Return the (x, y) coordinate for the center point of the cell that contains the specified text.  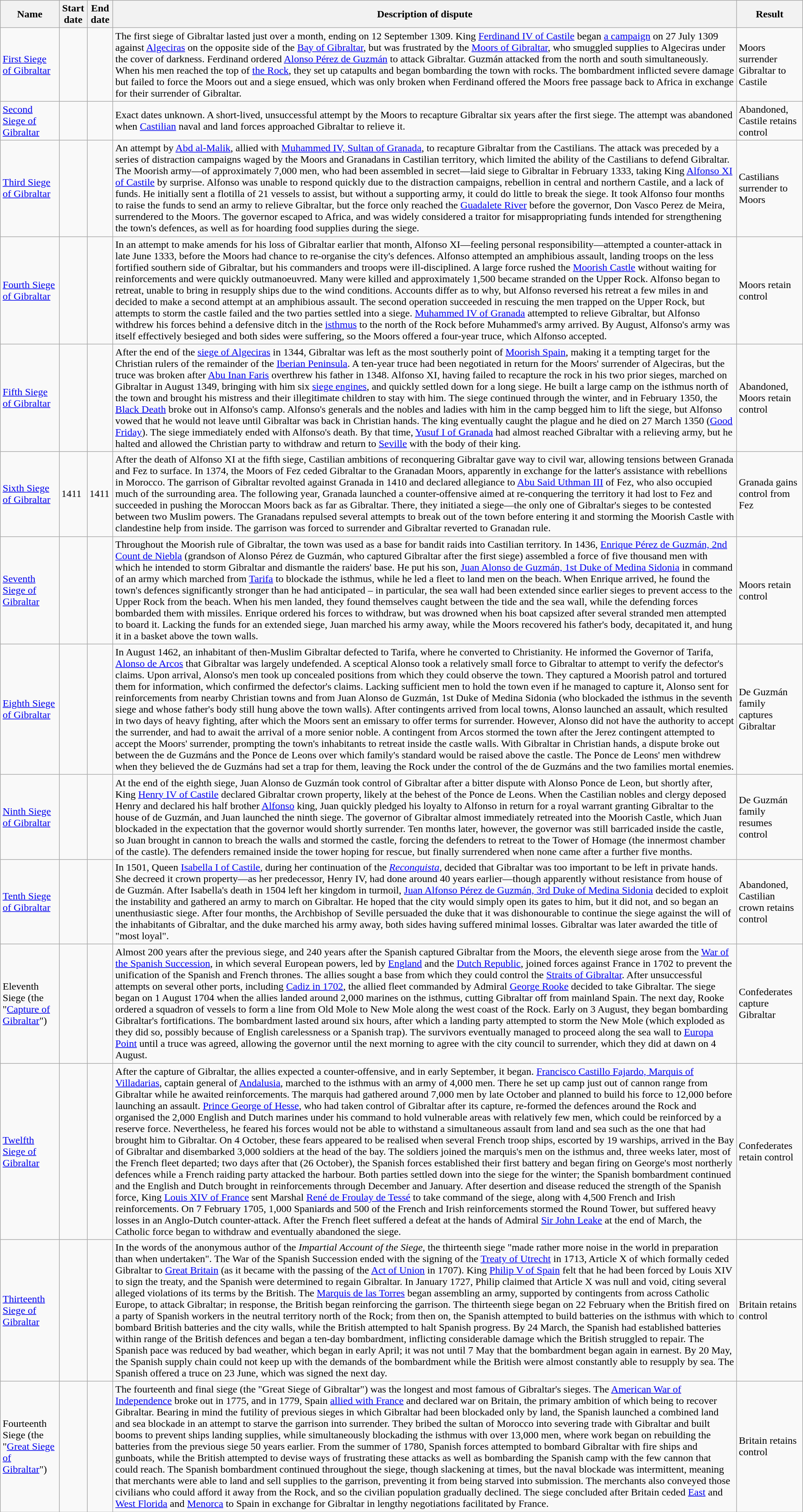
Second Siege of Gibraltar (30, 121)
Abandoned, Moors retain control (770, 398)
Fourth Siege of Gibraltar (30, 290)
Moors surrender Gibraltar to Castile (770, 64)
Tenth Siege of Gibraltar (30, 902)
Result (770, 14)
First Siege of Gibraltar (30, 64)
Confederates retain control (770, 1151)
Eighth Siege of Gibraltar (30, 709)
Twelfth Siege of Gibraltar (30, 1151)
De Guzmán family captures Gibraltar (770, 709)
Fourteenth Siege (the "Great Siege of Gibraltar") (30, 1447)
Abandoned, Castilian crown retains control (770, 902)
Granada gains control from Fez (770, 494)
Ninth Siege of Gibraltar (30, 817)
Start date (73, 14)
Thirteenth Siege of Gibraltar (30, 1311)
Third Siege of Gibraltar (30, 188)
Seventh Siege of Gibraltar (30, 590)
Name (30, 14)
Confederates capture Gibraltar (770, 1003)
Abandoned, Castile retains control (770, 121)
Sixth Siege of Gibraltar (30, 494)
End date (100, 14)
Castilians surrender to Moors (770, 188)
Eleventh Siege (the "Capture of Gibraltar") (30, 1003)
Description of dispute (425, 14)
De Guzmán family resumes control (770, 817)
Fifth Siege of Gibraltar (30, 398)
